Return the (x, y) coordinate for the center point of the cell that contains the specified text.  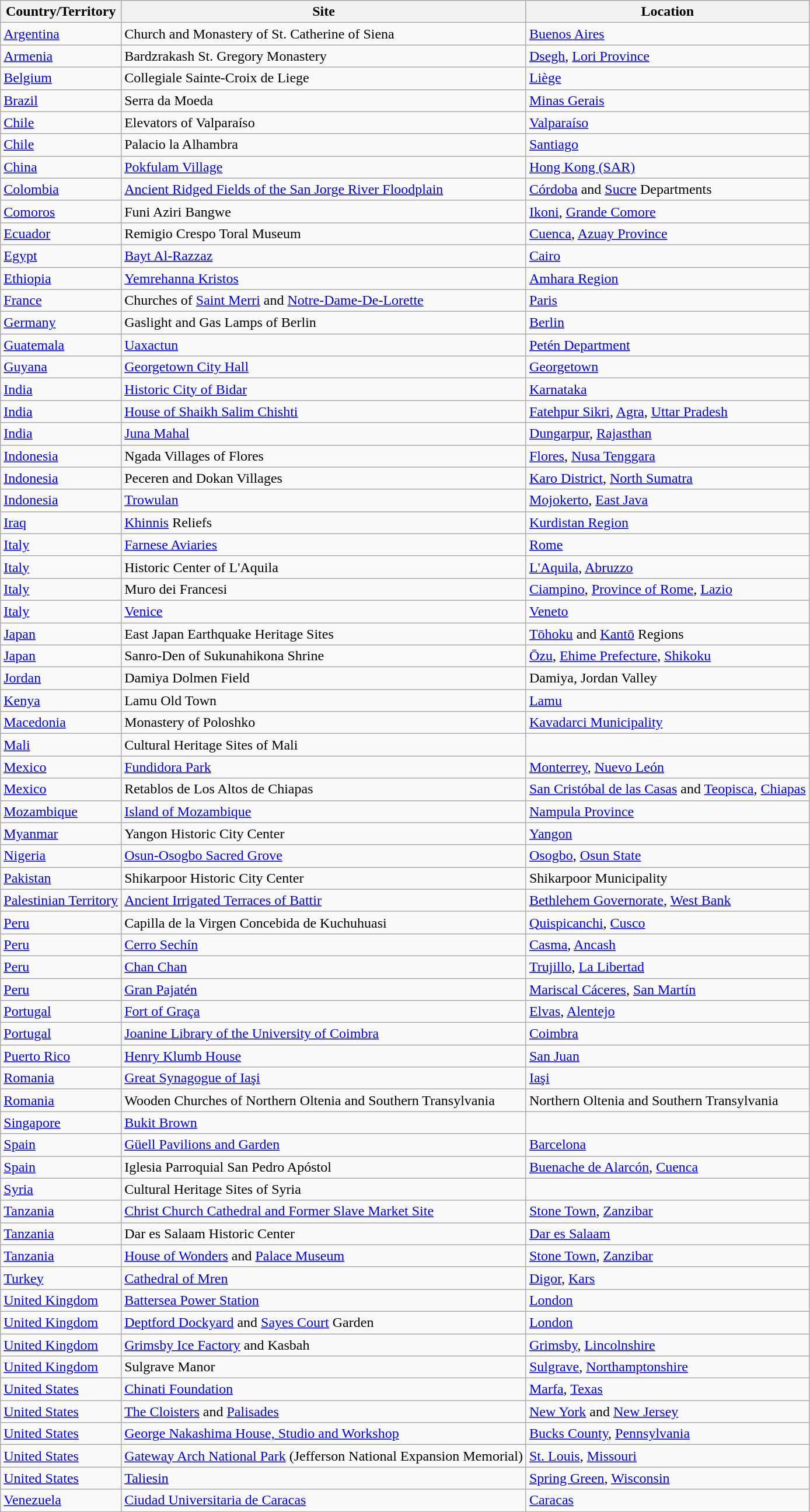
Damiya Dolmen Field (324, 678)
Jordan (61, 678)
Pakistan (61, 878)
Ancient Irrigated Terraces of Battir (324, 900)
Casma, Ancash (668, 945)
Sulgrave, Northamptonshire (668, 1367)
Henry Klumb House (324, 1056)
Armenia (61, 56)
Ciudad Universitaria de Caracas (324, 1500)
House of Wonders and Palace Museum (324, 1256)
Tōhoku and Kantō Regions (668, 633)
Serra da Moeda (324, 100)
Gran Pajatén (324, 990)
Argentina (61, 34)
Petén Department (668, 345)
Georgetown (668, 367)
Cultural Heritage Sites of Syria (324, 1189)
Retablos de Los Altos de Chiapas (324, 789)
Berlin (668, 323)
East Japan Earthquake Heritage Sites (324, 633)
Bayt Al-Razzaz (324, 256)
Amhara Region (668, 278)
Bucks County, Pennsylvania (668, 1434)
Juna Mahal (324, 434)
Buenache de Alarcón, Cuenca (668, 1167)
Palestinian Territory (61, 900)
Nampula Province (668, 811)
Trujillo, La Libertad (668, 967)
Nigeria (61, 856)
Marfa, Texas (668, 1389)
Site (324, 12)
San Cristóbal de las Casas and Teopisca, Chiapas (668, 789)
Macedonia (61, 723)
L'Aquila, Abruzzo (668, 567)
Church and Monastery of St. Catherine of Siena (324, 34)
Lamu (668, 701)
Bukit Brown (324, 1123)
New York and New Jersey (668, 1412)
Christ Church Cathedral and Former Slave Market Site (324, 1211)
Bethlehem Governorate, West Bank (668, 900)
Chan Chan (324, 967)
Elevators of Valparaíso (324, 123)
Gaslight and Gas Lamps of Berlin (324, 323)
Karo District, North Sumatra (668, 478)
Spring Green, Wisconsin (668, 1478)
Cultural Heritage Sites of Mali (324, 745)
Iaşi (668, 1078)
Guyana (61, 367)
Córdoba and Sucre Departments (668, 189)
Mojokerto, East Java (668, 500)
Puerto Rico (61, 1056)
Ngada Villages of Flores (324, 456)
Funi Aziri Bangwe (324, 211)
Historic Center of L'Aquila (324, 567)
Northern Oltenia and Southern Transylvania (668, 1100)
Peceren and Dokan Villages (324, 478)
Digor, Kars (668, 1278)
Historic City of Bidar (324, 389)
Valparaíso (668, 123)
Ciampino, Province of Rome, Lazio (668, 589)
Ikoni, Grande Comore (668, 211)
Venezuela (61, 1500)
Kavadarci Municipality (668, 723)
Veneto (668, 611)
Güell Pavilions and Garden (324, 1145)
Osun-Osogbo Sacred Grove (324, 856)
Farnese Aviaries (324, 545)
Minas Gerais (668, 100)
China (61, 167)
Brazil (61, 100)
Monastery of Poloshko (324, 723)
Elvas, Alentejo (668, 1012)
Cerro Sechín (324, 945)
Deptford Dockyard and Sayes Court Garden (324, 1322)
Buenos Aires (668, 34)
Iglesia Parroquial San Pedro Apóstol (324, 1167)
Germany (61, 323)
France (61, 301)
Guatemala (61, 345)
Cathedral of Mren (324, 1278)
Wooden Churches of Northern Oltenia and Southern Transylvania (324, 1100)
Palacio la Alhambra (324, 145)
Cuenca, Azuay Province (668, 234)
St. Louis, Missouri (668, 1456)
Paris (668, 301)
Ōzu, Ehime Prefecture, Shikoku (668, 656)
Location (668, 12)
Taliesin (324, 1478)
Grimsby, Lincolnshire (668, 1344)
Singapore (61, 1123)
Fundidora Park (324, 767)
Dungarpur, Rajasthan (668, 434)
Dar es Salaam Historic Center (324, 1234)
Yemrehanna Kristos (324, 278)
Venice (324, 611)
House of Shaikh Salim Chishti (324, 412)
Barcelona (668, 1145)
Damiya, Jordan Valley (668, 678)
The Cloisters and Palisades (324, 1412)
Hong Kong (SAR) (668, 167)
Khinnis Reliefs (324, 522)
Island of Mozambique (324, 811)
Battersea Power Station (324, 1300)
Shikarpoor Historic City Center (324, 878)
Syria (61, 1189)
Shikarpoor Municipality (668, 878)
Caracas (668, 1500)
Ecuador (61, 234)
Remigio Crespo Toral Museum (324, 234)
Rome (668, 545)
Sulgrave Manor (324, 1367)
Uaxactun (324, 345)
Dsegh, Lori Province (668, 56)
Mali (61, 745)
San Juan (668, 1056)
Churches of Saint Merri and Notre-Dame-De-Lorette (324, 301)
Flores, Nusa Tenggara (668, 456)
Turkey (61, 1278)
Mariscal Cáceres, San Martín (668, 990)
Collegiale Sainte-Croix de Liege (324, 78)
Liège (668, 78)
George Nakashima House, Studio and Workshop (324, 1434)
Monterrey, Nuevo León (668, 767)
Sanro-Den of Sukunahikona Shrine (324, 656)
Karnataka (668, 389)
Quispicanchi, Cusco (668, 922)
Chinati Foundation (324, 1389)
Georgetown City Hall (324, 367)
Fatehpur Sikri, Agra, Uttar Pradesh (668, 412)
Myanmar (61, 834)
Egypt (61, 256)
Trowulan (324, 500)
Cairo (668, 256)
Yangon Historic City Center (324, 834)
Kurdistan Region (668, 522)
Iraq (61, 522)
Santiago (668, 145)
Colombia (61, 189)
Gateway Arch National Park (Jefferson National Expansion Memorial) (324, 1456)
Capilla de la Virgen Concebida de Kuchuhuasi (324, 922)
Great Synagogue of Iaşi (324, 1078)
Coimbra (668, 1034)
Bardzrakash St. Gregory Monastery (324, 56)
Joanine Library of the University of Coimbra (324, 1034)
Ethiopia (61, 278)
Yangon (668, 834)
Belgium (61, 78)
Ancient Ridged Fields of the San Jorge River Floodplain (324, 189)
Pokfulam Village (324, 167)
Lamu Old Town (324, 701)
Country/Territory (61, 12)
Comoros (61, 211)
Osogbo, Osun State (668, 856)
Muro dei Francesi (324, 589)
Mozambique (61, 811)
Kenya (61, 701)
Fort of Graça (324, 1012)
Dar es Salaam (668, 1234)
Grimsby Ice Factory and Kasbah (324, 1344)
